Scan for the cell matching the given text and deliver its (x, y) coordinate at center. 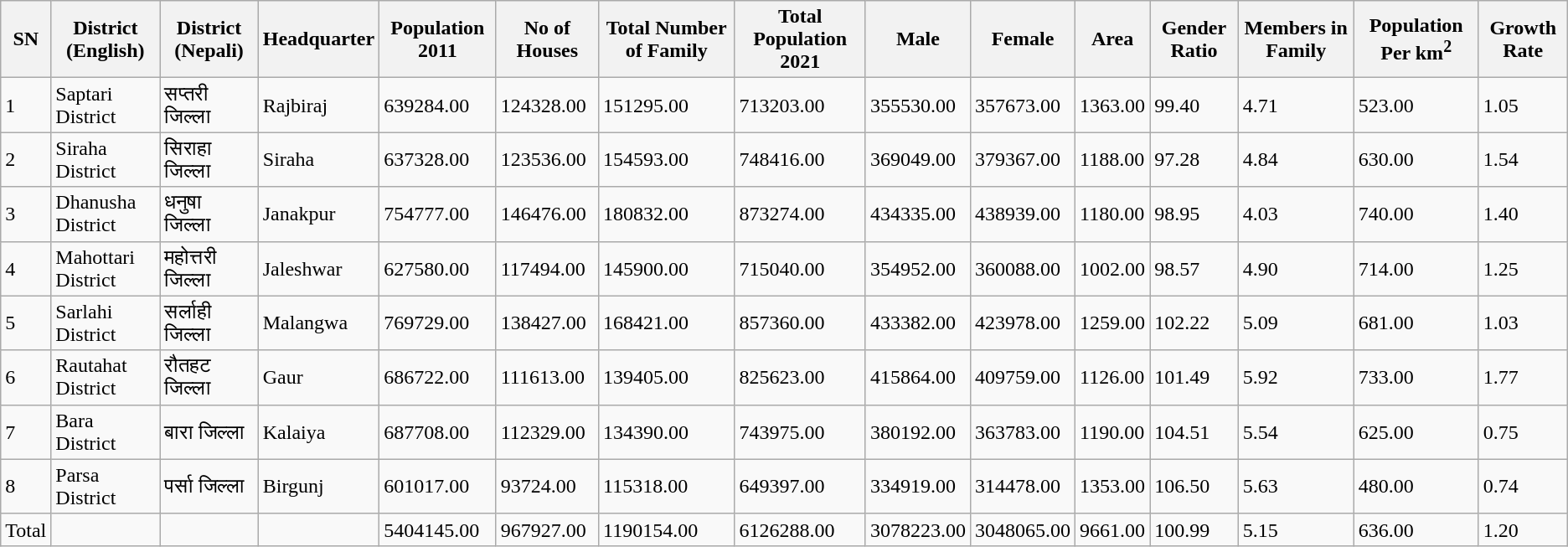
967927.00 (547, 529)
5.54 (1296, 432)
124328.00 (547, 106)
District (Nepali) (209, 39)
379367.00 (1022, 159)
630.00 (1416, 159)
1.25 (1523, 268)
857360.00 (801, 323)
0.74 (1523, 486)
409759.00 (1022, 377)
713203.00 (801, 106)
649397.00 (801, 486)
1.20 (1523, 529)
SN (26, 39)
Headquarter (318, 39)
1.54 (1523, 159)
168421.00 (666, 323)
112329.00 (547, 432)
8 (26, 486)
1180.00 (1112, 214)
7 (26, 432)
733.00 (1416, 377)
1002.00 (1112, 268)
1188.00 (1112, 159)
138427.00 (547, 323)
748416.00 (801, 159)
4 (26, 268)
151295.00 (666, 106)
3078223.00 (918, 529)
1259.00 (1112, 323)
3 (26, 214)
Growth Rate (1523, 39)
Area (1112, 39)
Gender Ratio (1194, 39)
415864.00 (918, 377)
111613.00 (547, 377)
Female (1022, 39)
9661.00 (1112, 529)
6126288.00 (801, 529)
5 (26, 323)
District (English) (106, 39)
1363.00 (1112, 106)
523.00 (1416, 106)
99.40 (1194, 106)
354952.00 (918, 268)
Mahottari District (106, 268)
Total Population 2021 (801, 39)
97.28 (1194, 159)
106.50 (1194, 486)
Sarlahi District (106, 323)
सप्तरी जिल्ला (209, 106)
380192.00 (918, 432)
625.00 (1416, 432)
5.92 (1296, 377)
पर्सा जिल्ला (209, 486)
146476.00 (547, 214)
145900.00 (666, 268)
सिराहा जिल्ला (209, 159)
Jaleshwar (318, 268)
1190154.00 (666, 529)
355530.00 (918, 106)
637328.00 (438, 159)
743975.00 (801, 432)
4.90 (1296, 268)
3048065.00 (1022, 529)
Rajbiraj (318, 106)
4.03 (1296, 214)
117494.00 (547, 268)
369049.00 (918, 159)
Janakpur (318, 214)
Members in Family (1296, 39)
873274.00 (801, 214)
754777.00 (438, 214)
98.95 (1194, 214)
93724.00 (547, 486)
Dhanusha District (106, 214)
1 (26, 106)
4.71 (1296, 106)
महोत्तरी जिल्ला (209, 268)
434335.00 (918, 214)
5.15 (1296, 529)
1.05 (1523, 106)
100.99 (1194, 529)
180832.00 (666, 214)
1.77 (1523, 377)
1.40 (1523, 214)
धनुषा जिल्ला (209, 214)
115318.00 (666, 486)
139405.00 (666, 377)
433382.00 (918, 323)
102.22 (1194, 323)
1353.00 (1112, 486)
1.03 (1523, 323)
438939.00 (1022, 214)
Siraha (318, 159)
360088.00 (1022, 268)
825623.00 (801, 377)
Male (918, 39)
1126.00 (1112, 377)
681.00 (1416, 323)
Siraha District (106, 159)
5.63 (1296, 486)
2 (26, 159)
0.75 (1523, 432)
Population Per km2 (1416, 39)
714.00 (1416, 268)
357673.00 (1022, 106)
627580.00 (438, 268)
Total Number of Family (666, 39)
रौतहट जिल्ला (209, 377)
686722.00 (438, 377)
6 (26, 377)
363783.00 (1022, 432)
Malangwa (318, 323)
4.84 (1296, 159)
636.00 (1416, 529)
Bara District (106, 432)
715040.00 (801, 268)
1190.00 (1112, 432)
5.09 (1296, 323)
5404145.00 (438, 529)
334919.00 (918, 486)
134390.00 (666, 432)
740.00 (1416, 214)
480.00 (1416, 486)
104.51 (1194, 432)
Rautahat District (106, 377)
Saptari District (106, 106)
Gaur (318, 377)
Parsa District (106, 486)
No of Houses (547, 39)
639284.00 (438, 106)
सर्लाही जिल्ला (209, 323)
687708.00 (438, 432)
423978.00 (1022, 323)
Kalaiya (318, 432)
769729.00 (438, 323)
101.49 (1194, 377)
98.57 (1194, 268)
Population 2011 (438, 39)
154593.00 (666, 159)
Total (26, 529)
Birgunj (318, 486)
601017.00 (438, 486)
314478.00 (1022, 486)
123536.00 (547, 159)
बारा जिल्ला (209, 432)
